From the cell containing the given text, extract its center point as (x, y) coordinate. 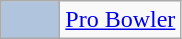
Pro Bowler (120, 20)
